Provide the [X, Y] coordinate of the cell's center where the given text is located.  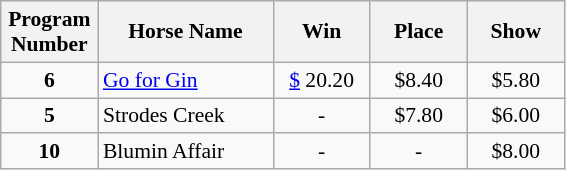
$7.80 [418, 116]
Horse Name [186, 32]
Place [418, 32]
Strodes Creek [186, 116]
$8.00 [516, 152]
ProgramNumber [50, 32]
Blumin Affair [186, 152]
$ 20.20 [322, 80]
$8.40 [418, 80]
10 [50, 152]
6 [50, 80]
Go for Gin [186, 80]
5 [50, 116]
Show [516, 32]
Win [322, 32]
$6.00 [516, 116]
$5.80 [516, 80]
